Determine the [x, y] coordinate at the center of the cell enclosing the given text.  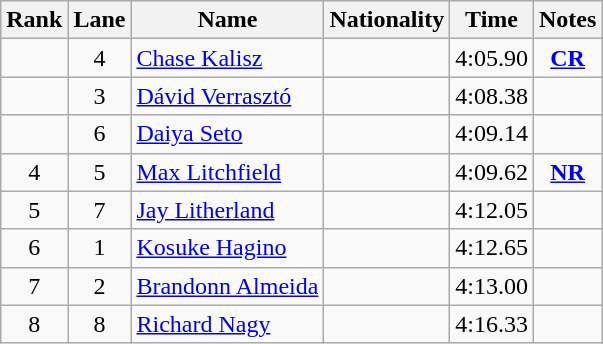
2 [100, 286]
4:12.65 [492, 248]
Kosuke Hagino [228, 248]
4:09.62 [492, 172]
4:12.05 [492, 210]
NR [567, 172]
1 [100, 248]
Chase Kalisz [228, 58]
Richard Nagy [228, 324]
Nationality [387, 20]
Dávid Verrasztó [228, 96]
Lane [100, 20]
Brandonn Almeida [228, 286]
Name [228, 20]
4:13.00 [492, 286]
3 [100, 96]
Jay Litherland [228, 210]
Time [492, 20]
4:16.33 [492, 324]
Notes [567, 20]
Daiya Seto [228, 134]
CR [567, 58]
4:09.14 [492, 134]
4:05.90 [492, 58]
Max Litchfield [228, 172]
Rank [34, 20]
4:08.38 [492, 96]
